Capture the cell that displays the provided text and extract its (x, y) central coordinate. 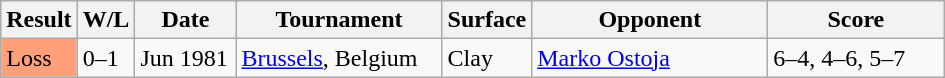
Brussels, Belgium (339, 58)
6–4, 4–6, 5–7 (856, 58)
W/L (106, 20)
Marko Ostoja (650, 58)
Tournament (339, 20)
Loss (39, 58)
Opponent (650, 20)
Score (856, 20)
Result (39, 20)
Date (186, 20)
Jun 1981 (186, 58)
0–1 (106, 58)
Clay (487, 58)
Surface (487, 20)
